Locate the cell with the specified text and output its (x, y) center coordinate. 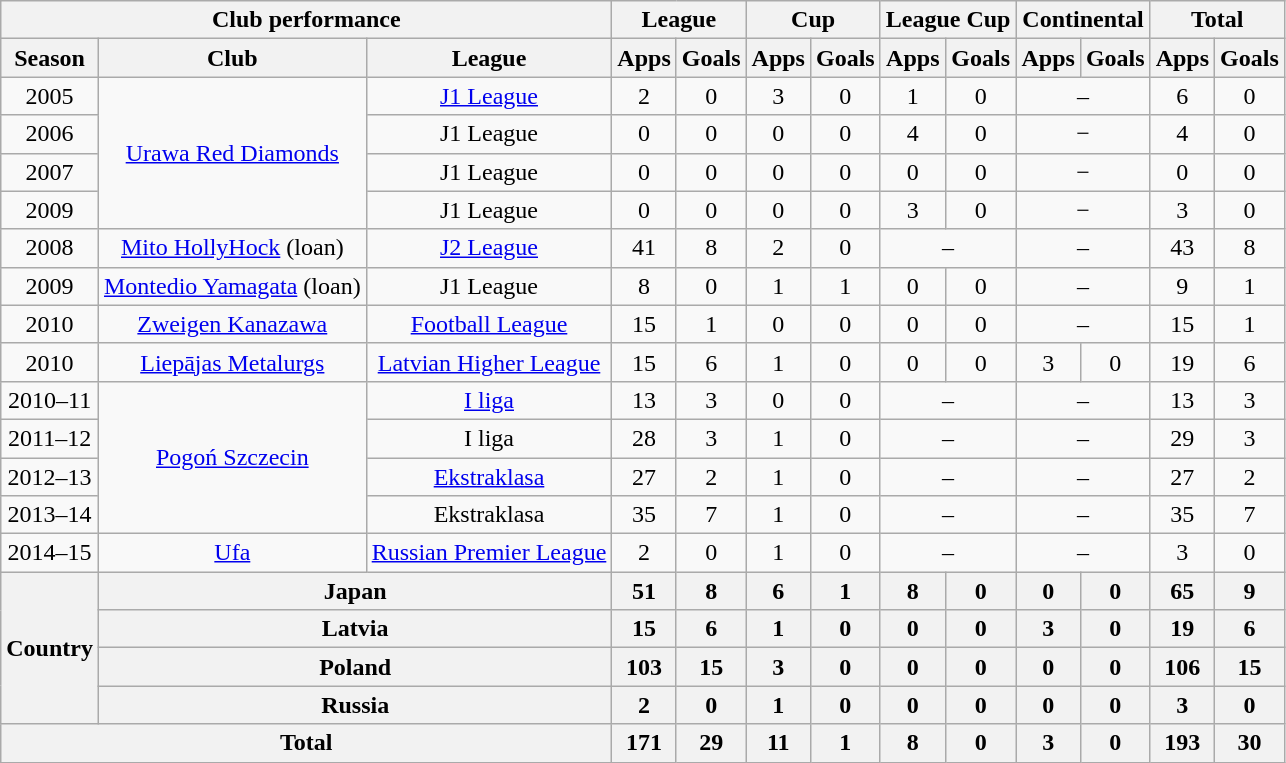
Liepājas Metalurgs (232, 362)
League Cup (948, 20)
Country (50, 648)
Ufa (232, 553)
Football League (489, 324)
103 (644, 667)
106 (1182, 667)
2012–13 (50, 477)
Urawa Red Diamonds (232, 153)
2007 (50, 172)
2013–14 (50, 515)
65 (1182, 591)
Zweigen Kanazawa (232, 324)
28 (644, 438)
2014–15 (50, 553)
Russian Premier League (489, 553)
30 (1250, 743)
2005 (50, 96)
171 (644, 743)
Latvia (354, 629)
43 (1182, 248)
2011–12 (50, 438)
Russia (354, 705)
Montedio Yamagata (loan) (232, 286)
Season (50, 58)
2010–11 (50, 400)
41 (644, 248)
51 (644, 591)
J2 League (489, 248)
11 (778, 743)
2008 (50, 248)
Continental (1083, 20)
Mito HollyHock (loan) (232, 248)
Poland (354, 667)
Latvian Higher League (489, 362)
2006 (50, 134)
193 (1182, 743)
Japan (354, 591)
Club performance (306, 20)
Cup (813, 20)
Pogoń Szczecin (232, 457)
Club (232, 58)
